Determine the [X, Y] coordinate at the center of the cell enclosing the given text.  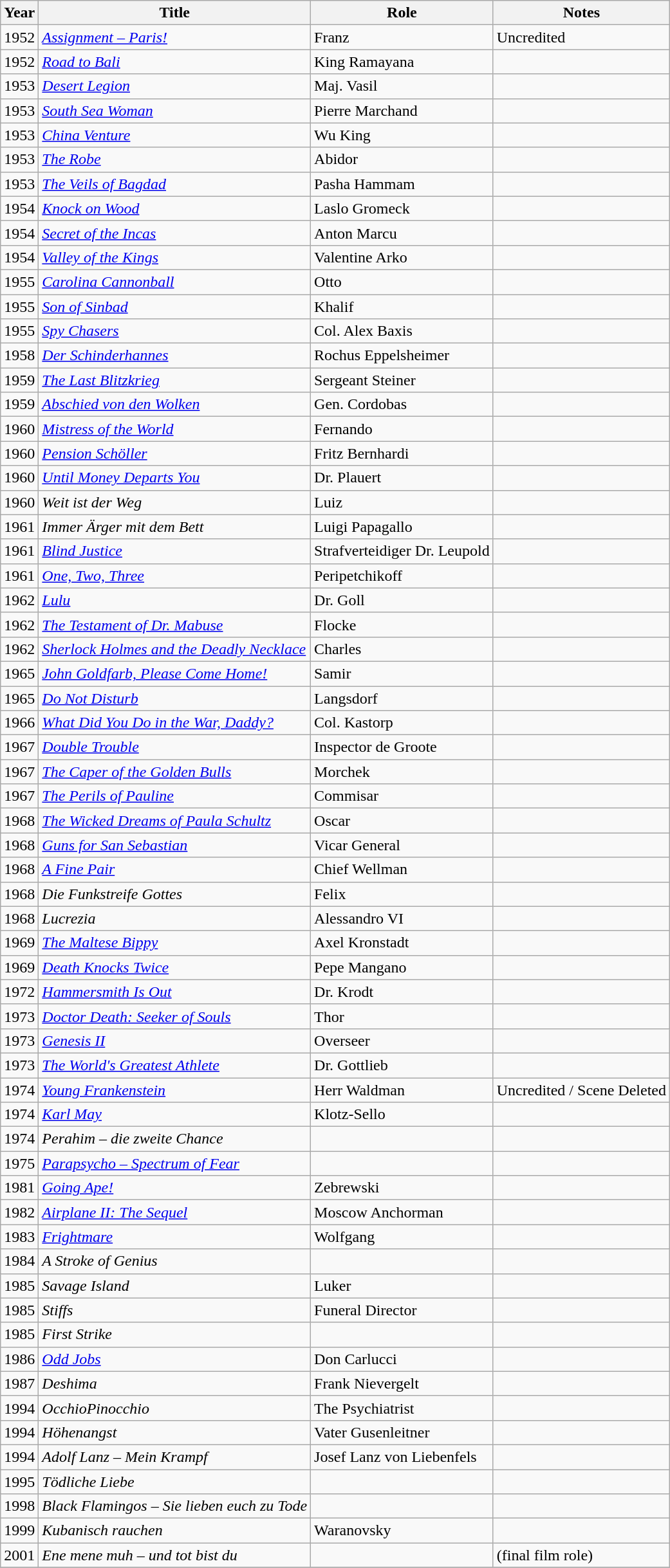
Alessandro VI [402, 918]
1966 [19, 723]
1999 [19, 1531]
Perahim – die zweite Chance [175, 1139]
Oscar [402, 821]
Zebrewski [402, 1188]
Don Carlucci [402, 1359]
What Did You Do in the War, Daddy? [175, 723]
One, Two, Three [175, 576]
Young Frankenstein [175, 1090]
Blind Justice [175, 551]
China Venture [175, 135]
Valley of the Kings [175, 257]
Herr Waldman [402, 1090]
Doctor Death: Seeker of Souls [175, 1016]
Do Not Disturb [175, 698]
Abschied von den Wolken [175, 405]
Morchek [402, 772]
The Maltese Bippy [175, 943]
Double Trouble [175, 747]
Until Money Departs You [175, 478]
1958 [19, 356]
Karl May [175, 1115]
Tödliche Liebe [175, 1481]
Wolfgang [402, 1237]
Moscow Anchorman [402, 1212]
The World's Greatest Athlete [175, 1065]
Mistress of the World [175, 429]
Immer Ärger mit dem Bett [175, 527]
Knock on Wood [175, 208]
Spy Chasers [175, 331]
Weit ist der Weg [175, 502]
Ene mene muh – und tot bist du [175, 1555]
Hammersmith Is Out [175, 992]
1982 [19, 1212]
Adolf Lanz – Mein Krampf [175, 1457]
Axel Kronstadt [402, 943]
John Goldfarb, Please Come Home! [175, 673]
Chief Wellman [402, 870]
Rochus Eppelsheimer [402, 356]
Role [402, 13]
Otto [402, 282]
Secret of the Incas [175, 233]
Vater Gusenleitner [402, 1432]
The Caper of the Golden Bulls [175, 772]
South Sea Woman [175, 111]
Savage Island [175, 1286]
1998 [19, 1506]
Wu King [402, 135]
Thor [402, 1016]
Uncredited [581, 37]
Franz [402, 37]
Col. Kastorp [402, 723]
Lucrezia [175, 918]
A Fine Pair [175, 870]
Höhenangst [175, 1432]
Commisar [402, 796]
The Wicked Dreams of Paula Schultz [175, 821]
Dr. Plauert [402, 478]
Josef Lanz von Liebenfels [402, 1457]
Carolina Cannonball [175, 282]
Peripetchikoff [402, 576]
Frightmare [175, 1237]
Sherlock Holmes and the Deadly Necklace [175, 649]
Klotz-Sello [402, 1115]
Dr. Goll [402, 600]
Going Ape! [175, 1188]
A Stroke of Genius [175, 1261]
Valentine Arko [402, 257]
Luiz [402, 502]
Felix [402, 894]
Title [175, 13]
Pasha Hammam [402, 184]
Der Schinderhannes [175, 356]
Death Knocks Twice [175, 967]
Frank Nievergelt [402, 1383]
Laslo Gromeck [402, 208]
Khalif [402, 307]
OcchioPinocchio [175, 1408]
Notes [581, 13]
Genesis II [175, 1041]
The Robe [175, 160]
1983 [19, 1237]
Strafverteidiger Dr. Leupold [402, 551]
Pierre Marchand [402, 111]
The Veils of Bagdad [175, 184]
1987 [19, 1383]
1972 [19, 992]
Deshima [175, 1383]
Col. Alex Baxis [402, 331]
Luigi Papagallo [402, 527]
Anton Marcu [402, 233]
Desert Legion [175, 86]
1975 [19, 1163]
1986 [19, 1359]
Flocke [402, 624]
Inspector de Groote [402, 747]
Son of Sinbad [175, 307]
Stiffs [175, 1310]
Sergeant Steiner [402, 380]
Overseer [402, 1041]
Langsdorf [402, 698]
Lulu [175, 600]
Road to Bali [175, 62]
The Psychiatrist [402, 1408]
Samir [402, 673]
Vicar General [402, 845]
1984 [19, 1261]
Guns for San Sebastian [175, 845]
Fritz Bernhardi [402, 453]
Abidor [402, 160]
Airplane II: The Sequel [175, 1212]
King Ramayana [402, 62]
Maj. Vasil [402, 86]
Dr. Krodt [402, 992]
The Testament of Dr. Mabuse [175, 624]
Uncredited / Scene Deleted [581, 1090]
Luker [402, 1286]
Gen. Cordobas [402, 405]
Waranovsky [402, 1531]
Kubanisch rauchen [175, 1531]
First Strike [175, 1335]
Pension Schöller [175, 453]
Odd Jobs [175, 1359]
The Last Blitzkrieg [175, 380]
1981 [19, 1188]
Pepe Mangano [402, 967]
1995 [19, 1481]
Black Flamingos – Sie lieben euch zu Tode [175, 1506]
Assignment – Paris! [175, 37]
Year [19, 13]
2001 [19, 1555]
Charles [402, 649]
Funeral Director [402, 1310]
Fernando [402, 429]
(final film role) [581, 1555]
Dr. Gottlieb [402, 1065]
Die Funkstreife Gottes [175, 894]
The Perils of Pauline [175, 796]
Parapsycho – Spectrum of Fear [175, 1163]
